Scan for the cell matching the given text and deliver its [X, Y] coordinate at center. 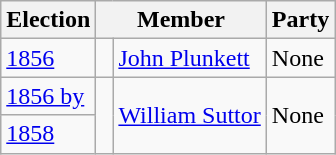
Election [48, 20]
John Plunkett [190, 58]
Member [181, 20]
1858 [48, 134]
William Suttor [190, 115]
Party [300, 20]
1856 [48, 58]
1856 by [48, 96]
